For the text-containing cell, return its midpoint in (X, Y) coordinate format. 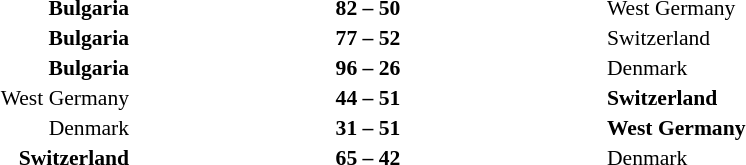
77 – 52 (368, 38)
31 – 51 (368, 128)
96 – 26 (368, 68)
44 – 51 (368, 98)
